For the text-containing cell, return its midpoint in (X, Y) coordinate format. 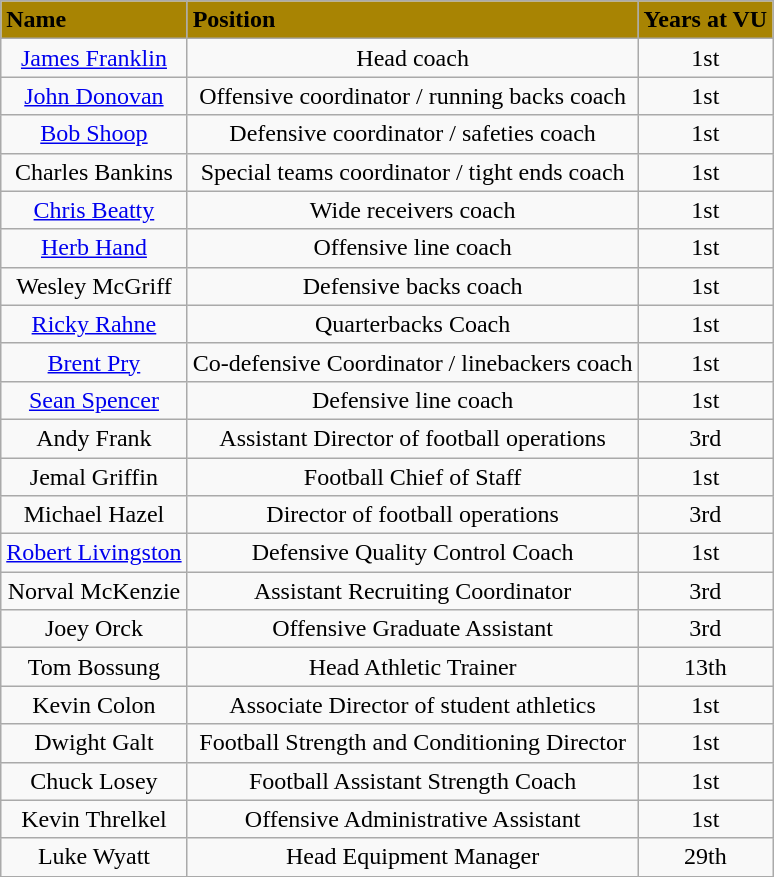
Kevin Colon (94, 705)
Football Assistant Strength Coach (412, 781)
13th (706, 667)
29th (706, 857)
Herb Hand (94, 248)
Football Strength and Conditioning Director (412, 743)
Tom Bossung (94, 667)
Associate Director of student athletics (412, 705)
Years at VU (706, 20)
Co-defensive Coordinator / linebackers coach (412, 362)
Dwight Galt (94, 743)
Special teams coordinator / tight ends coach (412, 172)
Wesley McGriff (94, 286)
Norval McKenzie (94, 591)
Defensive Quality Control Coach (412, 553)
Charles Bankins (94, 172)
Luke Wyatt (94, 857)
Offensive coordinator / running backs coach (412, 96)
Sean Spencer (94, 400)
Assistant Recruiting Coordinator (412, 591)
Head Equipment Manager (412, 857)
Position (412, 20)
Defensive line coach (412, 400)
Head coach (412, 58)
Head Athletic Trainer (412, 667)
Defensive coordinator / safeties coach (412, 134)
Director of football operations (412, 515)
Wide receivers coach (412, 210)
John Donovan (94, 96)
Offensive Graduate Assistant (412, 629)
Jemal Griffin (94, 477)
Assistant Director of football operations (412, 438)
Chuck Losey (94, 781)
Brent Pry (94, 362)
Defensive backs coach (412, 286)
Joey Orck (94, 629)
Chris Beatty (94, 210)
Andy Frank (94, 438)
Offensive Administrative Assistant (412, 819)
Ricky Rahne (94, 324)
Robert Livingston (94, 553)
Quarterbacks Coach (412, 324)
Michael Hazel (94, 515)
Football Chief of Staff (412, 477)
Offensive line coach (412, 248)
Kevin Threlkel (94, 819)
James Franklin (94, 58)
Bob Shoop (94, 134)
Name (94, 20)
